Locate the cell with the specified text and output its [X, Y] center coordinate. 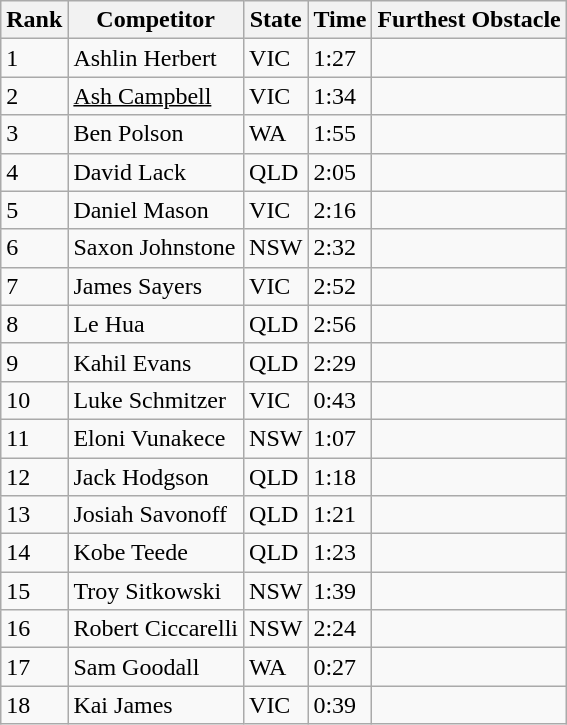
Eloni Vunakece [156, 438]
State [276, 20]
2:29 [340, 362]
0:27 [340, 667]
7 [34, 286]
Le Hua [156, 324]
0:39 [340, 705]
12 [34, 477]
Ash Campbell [156, 96]
1:07 [340, 438]
16 [34, 629]
David Lack [156, 172]
8 [34, 324]
17 [34, 667]
2:32 [340, 248]
Kahil Evans [156, 362]
15 [34, 591]
1:18 [340, 477]
4 [34, 172]
Rank [34, 20]
10 [34, 400]
Jack Hodgson [156, 477]
James Sayers [156, 286]
Robert Ciccarelli [156, 629]
14 [34, 553]
Josiah Savonoff [156, 515]
1:55 [340, 134]
18 [34, 705]
Kobe Teede [156, 553]
2:56 [340, 324]
5 [34, 210]
Saxon Johnstone [156, 248]
1:27 [340, 58]
3 [34, 134]
Ashlin Herbert [156, 58]
13 [34, 515]
1:34 [340, 96]
2 [34, 96]
1 [34, 58]
2:16 [340, 210]
2:24 [340, 629]
0:43 [340, 400]
Sam Goodall [156, 667]
2:52 [340, 286]
Daniel Mason [156, 210]
Kai James [156, 705]
Luke Schmitzer [156, 400]
11 [34, 438]
9 [34, 362]
1:21 [340, 515]
Competitor [156, 20]
2:05 [340, 172]
Ben Polson [156, 134]
6 [34, 248]
1:39 [340, 591]
Troy Sitkowski [156, 591]
Time [340, 20]
1:23 [340, 553]
Furthest Obstacle [469, 20]
